Determine the [x, y] coordinate at the center of the cell enclosing the given text.  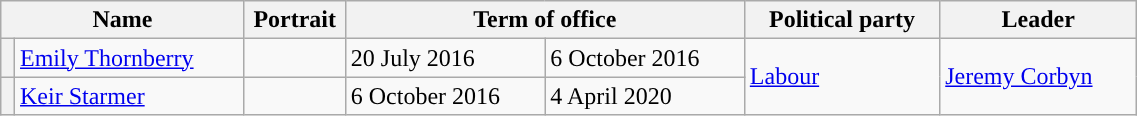
Jeremy Corbyn [1038, 77]
20 July 2016 [445, 58]
Leader [1038, 20]
Emily Thornberry [130, 58]
4 April 2020 [645, 96]
Labour [842, 77]
Term of office [544, 20]
Keir Starmer [130, 96]
Portrait [294, 20]
Political party [842, 20]
Name [122, 20]
